Extract the [x, y] coordinate from the center of the cell holding the provided text.  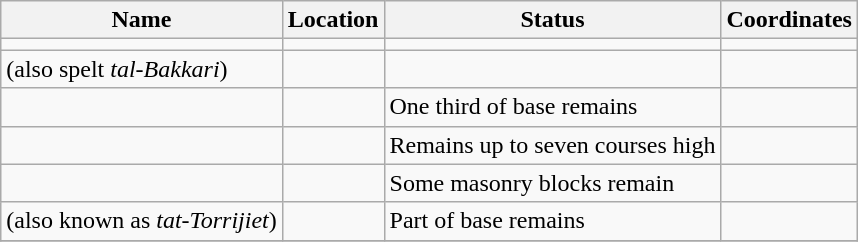
(also known as tat-Torrijiet) [142, 221]
Status [552, 20]
Location [333, 20]
Part of base remains [552, 221]
Name [142, 20]
Coordinates [789, 20]
Remains up to seven courses high [552, 145]
Some masonry blocks remain [552, 183]
One third of base remains [552, 107]
(also spelt tal-Bakkari) [142, 69]
